Scan for the cell matching the given text and deliver its [X, Y] coordinate at center. 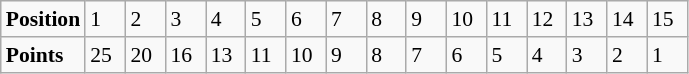
16 [185, 55]
Position [43, 19]
12 [547, 19]
15 [667, 19]
14 [627, 19]
20 [145, 55]
Points [43, 55]
25 [105, 55]
